Find where the given text appears and provide that cell's center as [X, Y] coordinate. 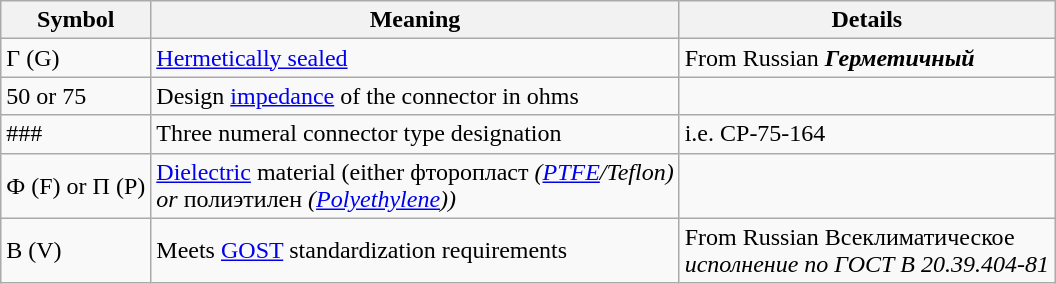
Г (G) [76, 58]
50 or 75 [76, 96]
i.e. CP-75-164 [866, 134]
Symbol [76, 20]
Ф (F) or П (P) [76, 186]
В (V) [76, 250]
Meaning [415, 20]
From Russian Герметичный [866, 58]
Details [866, 20]
Three numeral connector type designation [415, 134]
Meets GOST standardization requirements [415, 250]
Hermetically sealed [415, 58]
From Russian Bсеклиматическоеисполнение по ГОСТ В 20.39.404-81 [866, 250]
Dielectric material (either фторопласт (PTFE/Teflon)or полиэтилен (Polyethylene)) [415, 186]
Design impedance of the connector in ohms [415, 96]
### [76, 134]
